Capture the cell that displays the provided text and extract its [X, Y] central coordinate. 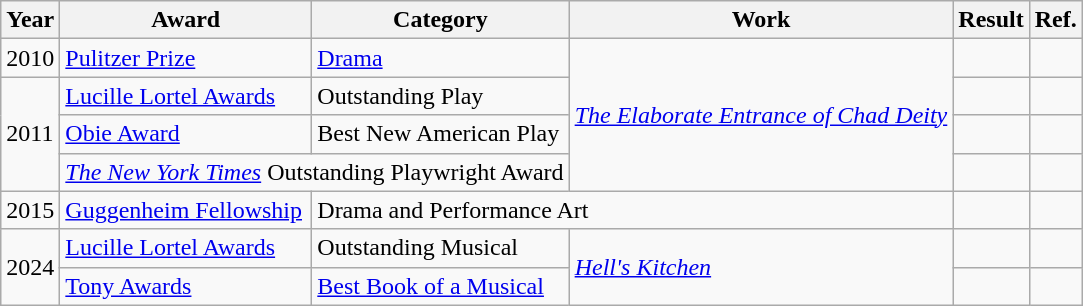
Hell's Kitchen [761, 267]
Obie Award [186, 134]
Year [30, 20]
Tony Awards [186, 286]
Work [761, 20]
Outstanding Musical [440, 248]
Drama and Performance Art [632, 210]
2011 [30, 134]
Pulitzer Prize [186, 58]
The Elaborate Entrance of Chad Deity [761, 115]
Result [991, 20]
2024 [30, 267]
2010 [30, 58]
Award [186, 20]
Best New American Play [440, 134]
The New York Times Outstanding Playwright Award [314, 172]
Best Book of a Musical [440, 286]
Drama [440, 58]
2015 [30, 210]
Outstanding Play [440, 96]
Guggenheim Fellowship [186, 210]
Category [440, 20]
Ref. [1056, 20]
